Scan for the cell matching the given text and deliver its [x, y] coordinate at center. 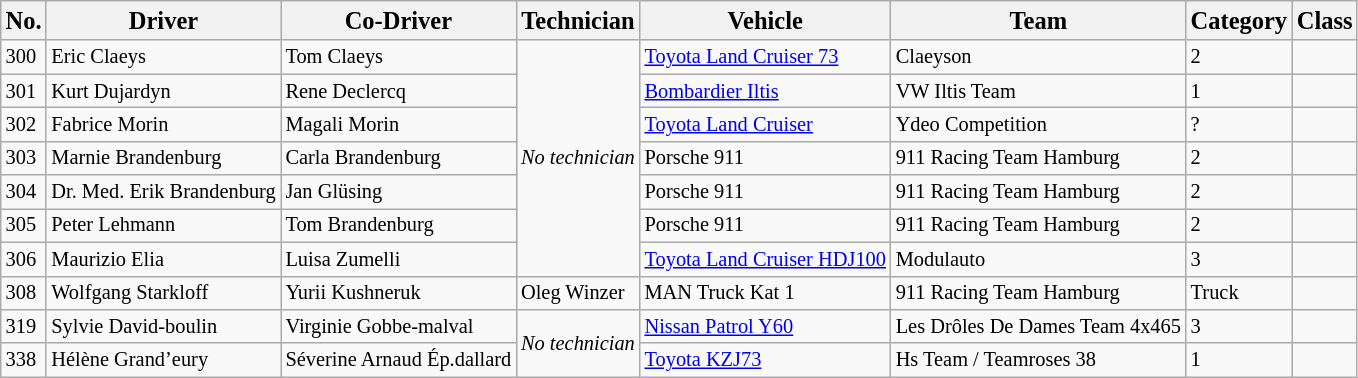
Driver [163, 20]
Toyota Land Cruiser HDJ100 [766, 259]
Peter Lehmann [163, 225]
Co-Driver [399, 20]
Wolfgang Starkloff [163, 293]
Marnie Brandenburg [163, 158]
MAN Truck Kat 1 [766, 293]
Ydeo Competition [1038, 124]
Toyota Land Cruiser 73 [766, 57]
Eric Claeys [163, 57]
Les Drôles De Dames Team 4x465 [1038, 326]
Class [1324, 20]
Category [1239, 20]
Luisa Zumelli [399, 259]
Technician [578, 20]
Team [1038, 20]
Modulauto [1038, 259]
Tom Claeys [399, 57]
Tom Brandenburg [399, 225]
Hélène Grand’eury [163, 360]
Magali Morin [399, 124]
319 [24, 326]
Fabrice Morin [163, 124]
304 [24, 192]
Maurizio Elia [163, 259]
Carla Brandenburg [399, 158]
308 [24, 293]
Nissan Patrol Y60 [766, 326]
Vehicle [766, 20]
Oleg Winzer [578, 293]
Toyota Land Cruiser [766, 124]
Claeyson [1038, 57]
Rene Declercq [399, 91]
Hs Team / Teamroses 38 [1038, 360]
Toyota KZJ73 [766, 360]
No. [24, 20]
338 [24, 360]
305 [24, 225]
Sylvie David-boulin [163, 326]
Séverine Arnaud Ép.dallard [399, 360]
303 [24, 158]
? [1239, 124]
302 [24, 124]
Jan Glüsing [399, 192]
Kurt Dujardyn [163, 91]
306 [24, 259]
Truck [1239, 293]
Bombardier Iltis [766, 91]
301 [24, 91]
VW Iltis Team [1038, 91]
300 [24, 57]
Virginie Gobbe-malval [399, 326]
Yurii Kushneruk [399, 293]
Dr. Med. Erik Brandenburg [163, 192]
